Identify which cell holds the provided text, then report its (x, y) central coordinate. 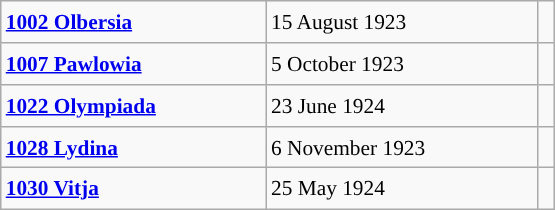
1022 Olympiada (134, 105)
1002 Olbersia (134, 22)
1007 Pawlowia (134, 64)
15 August 1923 (402, 22)
5 October 1923 (402, 64)
25 May 1924 (402, 189)
1030 Vitja (134, 189)
1028 Lydina (134, 147)
23 June 1924 (402, 105)
6 November 1923 (402, 147)
